Extract the (x, y) coordinate from the center of the cell holding the provided text.  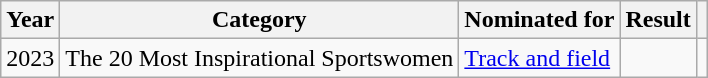
Year (30, 20)
Category (260, 20)
Result (658, 20)
Nominated for (540, 20)
The 20 Most Inspirational Sportswomen (260, 58)
Track and field (540, 58)
2023 (30, 58)
